Locate the cell with the specified text and output its (x, y) center coordinate. 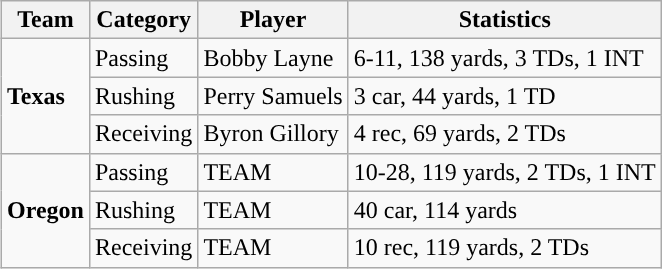
10-28, 119 yards, 2 TDs, 1 INT (504, 172)
Texas (46, 96)
40 car, 114 yards (504, 210)
6-11, 138 yards, 3 TDs, 1 INT (504, 58)
Player (273, 20)
3 car, 44 yards, 1 TD (504, 96)
Perry Samuels (273, 96)
10 rec, 119 yards, 2 TDs (504, 248)
Oregon (46, 210)
Bobby Layne (273, 58)
Byron Gillory (273, 134)
Statistics (504, 20)
4 rec, 69 yards, 2 TDs (504, 134)
Team (46, 20)
Category (143, 20)
